Identify which cell holds the provided text, then report its (X, Y) central coordinate. 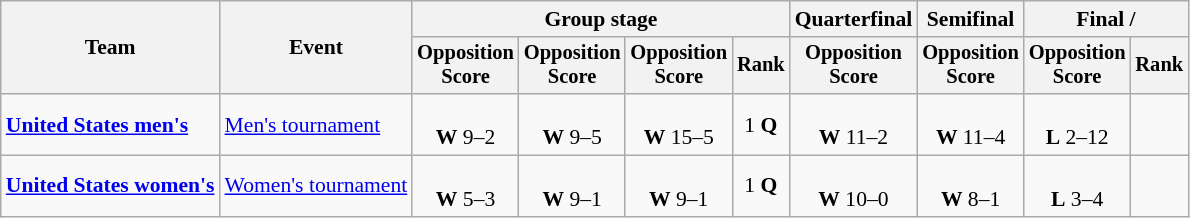
United States women's (110, 186)
Quarterfinal (854, 19)
L 2–12 (1078, 124)
W 9–2 (466, 124)
W 15–5 (678, 124)
W 10–0 (854, 186)
United States men's (110, 124)
Group stage (600, 19)
W 8–1 (970, 186)
Women's tournament (316, 186)
Final / (1106, 19)
Event (316, 48)
W 11–2 (854, 124)
L 3–4 (1078, 186)
W 9–5 (572, 124)
W 5–3 (466, 186)
Men's tournament (316, 124)
W 11–4 (970, 124)
Semifinal (970, 19)
Team (110, 48)
